For the text-containing cell, return its midpoint in (X, Y) coordinate format. 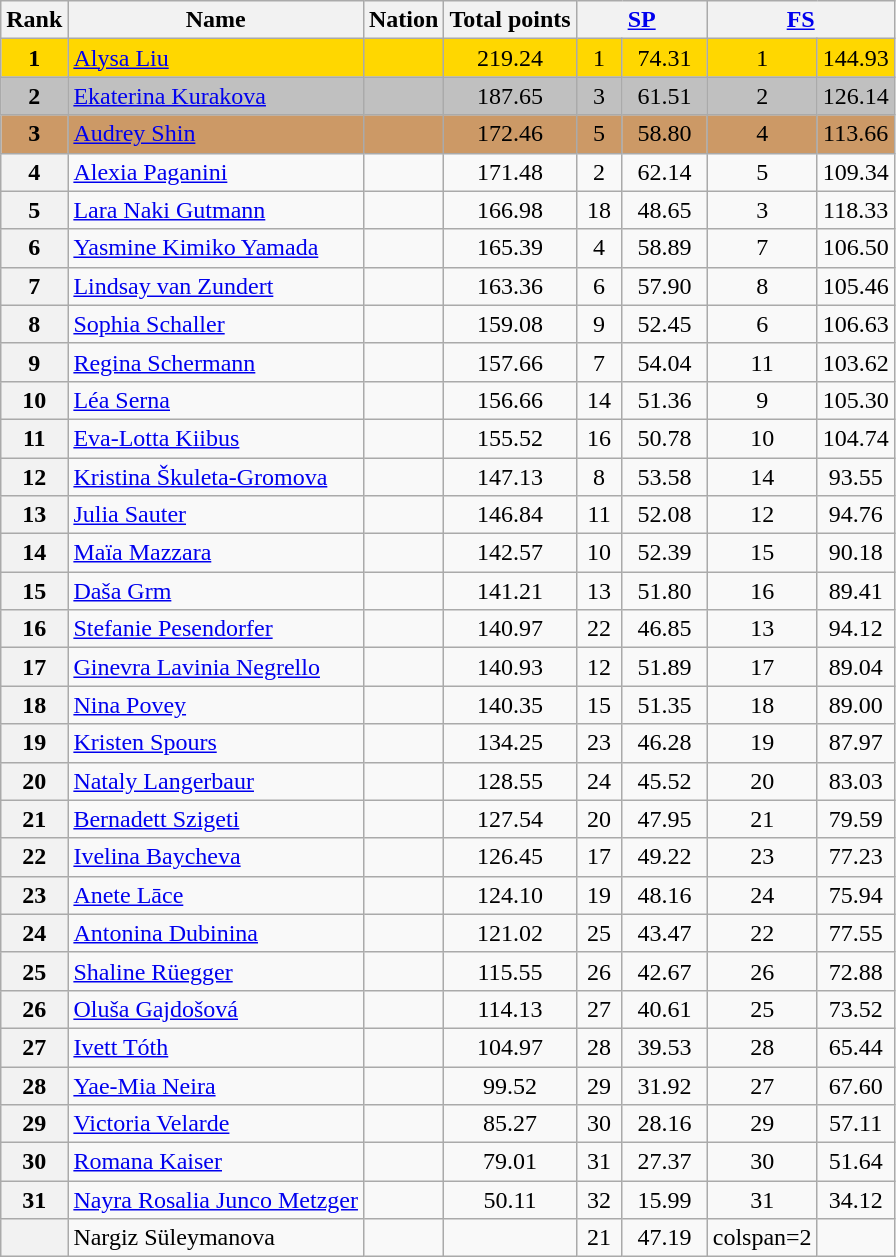
Ginevra Lavinia Negrello (216, 667)
Nation (403, 20)
Victoria Velarde (216, 1124)
89.41 (856, 591)
73.52 (856, 1009)
159.08 (510, 324)
141.21 (510, 591)
62.14 (664, 172)
Name (216, 20)
109.34 (856, 172)
57.90 (664, 286)
140.93 (510, 667)
Nina Povey (216, 705)
Alysa Liu (216, 58)
89.04 (856, 667)
Total points (510, 20)
28.16 (664, 1124)
Bernadett Szigeti (216, 819)
106.50 (856, 248)
48.65 (664, 210)
31.92 (664, 1085)
Sophia Schaller (216, 324)
140.35 (510, 705)
187.65 (510, 96)
105.46 (856, 286)
Ivelina Baycheva (216, 857)
Anete Lāce (216, 895)
142.57 (510, 553)
126.45 (510, 857)
94.76 (856, 515)
75.94 (856, 895)
40.61 (664, 1009)
89.00 (856, 705)
113.66 (856, 134)
99.52 (510, 1085)
83.03 (856, 781)
Maïa Mazzara (216, 553)
105.30 (856, 400)
Stefanie Pesendorfer (216, 629)
42.67 (664, 971)
166.98 (510, 210)
90.18 (856, 553)
77.55 (856, 933)
Yae-Mia Neira (216, 1085)
156.66 (510, 400)
52.08 (664, 515)
45.52 (664, 781)
32 (599, 1200)
171.48 (510, 172)
79.01 (510, 1162)
94.12 (856, 629)
Nayra Rosalia Junco Metzger (216, 1200)
46.85 (664, 629)
47.19 (664, 1238)
Daša Grm (216, 591)
58.80 (664, 134)
Yasmine Kimiko Yamada (216, 248)
93.55 (856, 477)
115.55 (510, 971)
126.14 (856, 96)
47.95 (664, 819)
128.55 (510, 781)
50.11 (510, 1200)
colspan=2 (762, 1238)
15.99 (664, 1200)
51.36 (664, 400)
Shaline Rüegger (216, 971)
147.13 (510, 477)
Antonina Dubinina (216, 933)
61.51 (664, 96)
Nataly Langerbaur (216, 781)
65.44 (856, 1047)
54.04 (664, 362)
104.74 (856, 438)
Romana Kaiser (216, 1162)
48.16 (664, 895)
Oluša Gajdošová (216, 1009)
127.54 (510, 819)
Alexia Paganini (216, 172)
58.89 (664, 248)
53.58 (664, 477)
Lara Naki Gutmann (216, 210)
51.80 (664, 591)
Julia Sauter (216, 515)
155.52 (510, 438)
Kristen Spours (216, 743)
146.84 (510, 515)
144.93 (856, 58)
50.78 (664, 438)
140.97 (510, 629)
Lindsay van Zundert (216, 286)
74.31 (664, 58)
114.13 (510, 1009)
49.22 (664, 857)
SP (642, 20)
106.63 (856, 324)
52.45 (664, 324)
67.60 (856, 1085)
121.02 (510, 933)
85.27 (510, 1124)
Eva-Lotta Kiibus (216, 438)
52.39 (664, 553)
172.46 (510, 134)
163.36 (510, 286)
134.25 (510, 743)
157.66 (510, 362)
51.64 (856, 1162)
Léa Serna (216, 400)
124.10 (510, 895)
Audrey Shin (216, 134)
103.62 (856, 362)
46.28 (664, 743)
79.59 (856, 819)
77.23 (856, 857)
Kristina Škuleta-Gromova (216, 477)
39.53 (664, 1047)
51.35 (664, 705)
Rank (34, 20)
27.37 (664, 1162)
72.88 (856, 971)
51.89 (664, 667)
43.47 (664, 933)
Ivett Tóth (216, 1047)
87.97 (856, 743)
Regina Schermann (216, 362)
Ekaterina Kurakova (216, 96)
118.33 (856, 210)
57.11 (856, 1124)
34.12 (856, 1200)
165.39 (510, 248)
Nargiz Süleymanova (216, 1238)
104.97 (510, 1047)
FS (800, 20)
219.24 (510, 58)
